Search for the cell housing the specified text and yield its (x, y) center coordinate. 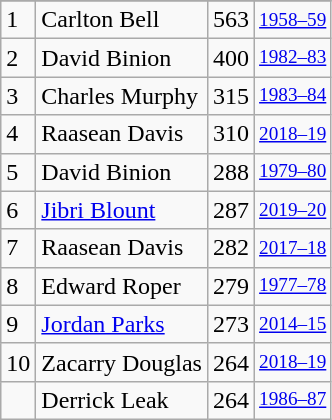
10 (18, 362)
Edward Roper (122, 286)
288 (230, 172)
1979–80 (293, 172)
Jordan Parks (122, 324)
Carlton Bell (122, 20)
Charles Murphy (122, 96)
4 (18, 134)
279 (230, 286)
3 (18, 96)
Jibri Blount (122, 210)
563 (230, 20)
Zacarry Douglas (122, 362)
315 (230, 96)
7 (18, 248)
1958–59 (293, 20)
8 (18, 286)
1 (18, 20)
400 (230, 58)
6 (18, 210)
287 (230, 210)
273 (230, 324)
1986–87 (293, 400)
1977–78 (293, 286)
310 (230, 134)
2 (18, 58)
1982–83 (293, 58)
282 (230, 248)
2017–18 (293, 248)
9 (18, 324)
5 (18, 172)
1983–84 (293, 96)
2014–15 (293, 324)
Derrick Leak (122, 400)
2019–20 (293, 210)
